Find where the given text appears and provide that cell's center as (x, y) coordinate. 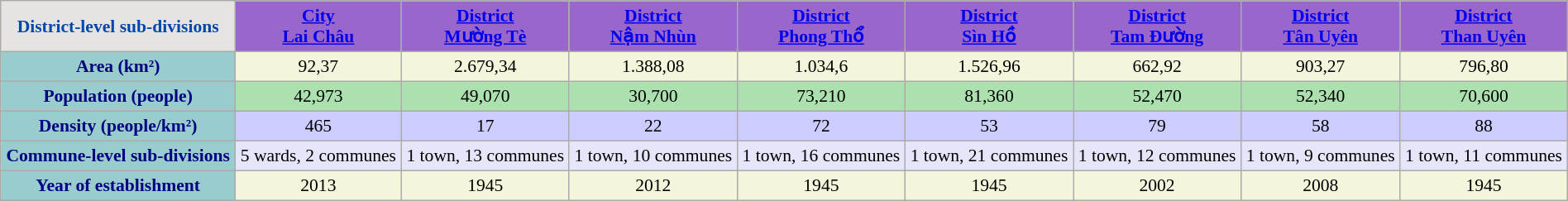
District Tân Uyên (1321, 26)
2012 (653, 186)
5 wards, 2 communes (319, 156)
1 town, 21 communes (989, 156)
District Sìn Hồ (989, 26)
Year of establishment (118, 186)
53 (989, 127)
72 (820, 127)
796,80 (1484, 67)
79 (1158, 127)
1 town, 11 communes (1484, 156)
70,600 (1484, 97)
92,37 (319, 67)
58 (1321, 127)
District Than Uyên (1484, 26)
1.034,6 (820, 67)
District-level sub-divisions (118, 26)
1 town, 9 communes (1321, 156)
Population (people) (118, 97)
2.679,34 (485, 67)
1 town, 10 communes (653, 156)
22 (653, 127)
District Tam Đường (1158, 26)
Commune-level sub-divisions (118, 156)
District Mường Tè (485, 26)
52,340 (1321, 97)
52,470 (1158, 97)
City Lai Châu (319, 26)
2008 (1321, 186)
465 (319, 127)
17 (485, 127)
2002 (1158, 186)
662,92 (1158, 67)
49,070 (485, 97)
2013 (319, 186)
903,27 (1321, 67)
73,210 (820, 97)
1.526,96 (989, 67)
88 (1484, 127)
1 town, 12 communes (1158, 156)
Area (km²) (118, 67)
30,700 (653, 97)
1 town, 16 communes (820, 156)
District Nậm Nhùn (653, 26)
1.388,08 (653, 67)
81,360 (989, 97)
1 town, 13 communes (485, 156)
42,973 (319, 97)
Density (people/km²) (118, 127)
District Phong Thổ (820, 26)
